Locate the cell with the specified text and output its (x, y) center coordinate. 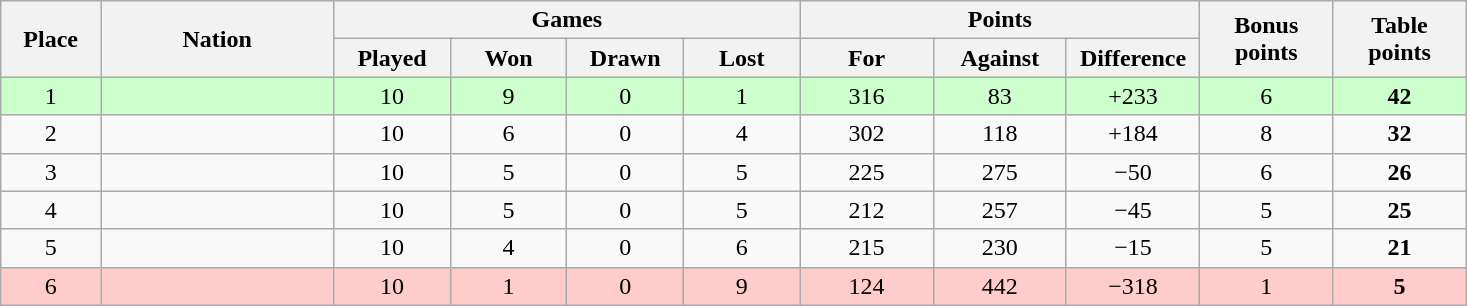
Nation (218, 39)
+184 (1132, 134)
230 (1000, 248)
42 (1400, 96)
Tablepoints (1400, 39)
124 (866, 286)
215 (866, 248)
32 (1400, 134)
2 (51, 134)
26 (1400, 172)
225 (866, 172)
Lost (742, 58)
442 (1000, 286)
275 (1000, 172)
316 (866, 96)
302 (866, 134)
Place (51, 39)
Drawn (626, 58)
−318 (1132, 286)
Bonuspoints (1266, 39)
Against (1000, 58)
−50 (1132, 172)
212 (866, 210)
Difference (1132, 58)
+233 (1132, 96)
21 (1400, 248)
8 (1266, 134)
For (866, 58)
25 (1400, 210)
257 (1000, 210)
83 (1000, 96)
Points (1000, 20)
118 (1000, 134)
Played (392, 58)
−45 (1132, 210)
Won (508, 58)
Games (567, 20)
3 (51, 172)
−15 (1132, 248)
